Output the [x, y] coordinate of the center of the cell containing the given text.  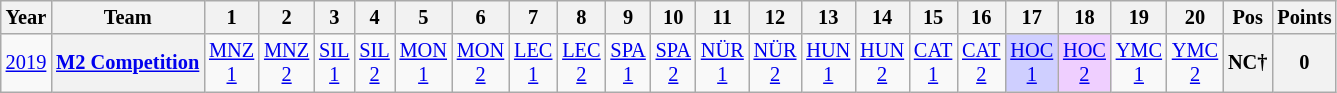
NÜR1 [722, 63]
HUN1 [828, 63]
11 [722, 17]
NÜR2 [776, 63]
3 [334, 17]
1 [232, 17]
YMC1 [1139, 63]
Team [128, 17]
12 [776, 17]
MNZ1 [232, 63]
LEC1 [533, 63]
MON1 [424, 63]
0 [1304, 63]
LEC2 [581, 63]
YMC2 [1195, 63]
2 [286, 17]
SPA1 [628, 63]
13 [828, 17]
20 [1195, 17]
NC† [1248, 63]
Year [26, 17]
7 [533, 17]
19 [1139, 17]
HOC1 [1032, 63]
4 [374, 17]
Pos [1248, 17]
5 [424, 17]
10 [674, 17]
14 [882, 17]
SIL1 [334, 63]
CAT2 [981, 63]
6 [480, 17]
16 [981, 17]
M2 Competition [128, 63]
8 [581, 17]
18 [1084, 17]
SIL2 [374, 63]
MON2 [480, 63]
SPA2 [674, 63]
15 [933, 17]
MNZ2 [286, 63]
HUN2 [882, 63]
CAT1 [933, 63]
2019 [26, 63]
Points [1304, 17]
HOC2 [1084, 63]
9 [628, 17]
17 [1032, 17]
